Scan for the cell matching the given text and deliver its [X, Y] coordinate at center. 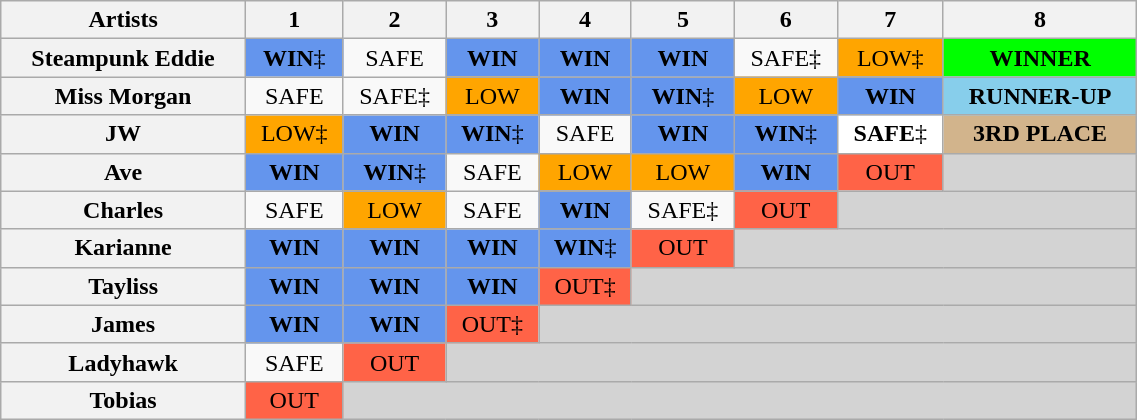
7 [890, 20]
1 [294, 20]
RUNNER-UP [1040, 96]
Karianne [124, 248]
2 [394, 20]
Charles [124, 210]
Tobias [124, 400]
WINNER [1040, 58]
3RD PLACE [1040, 134]
3 [492, 20]
Steampunk Eddie [124, 58]
Miss Morgan [124, 96]
6 [786, 20]
Ave [124, 172]
4 [586, 20]
Tayliss [124, 286]
8 [1040, 20]
Ladyhawk [124, 362]
5 [682, 20]
Artists [124, 20]
JW [124, 134]
James [124, 324]
